Scan for the cell matching the given text and deliver its (x, y) coordinate at center. 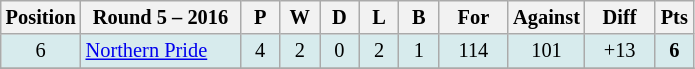
L (379, 17)
+13 (620, 51)
Pts (674, 17)
For (474, 17)
B (419, 17)
Northern Pride (161, 51)
Against (546, 17)
114 (474, 51)
D (340, 17)
Round 5 – 2016 (161, 17)
Position (41, 17)
W (300, 17)
1 (419, 51)
Diff (620, 17)
101 (546, 51)
4 (260, 51)
0 (340, 51)
P (260, 17)
